Search for the cell housing the specified text and yield its (X, Y) center coordinate. 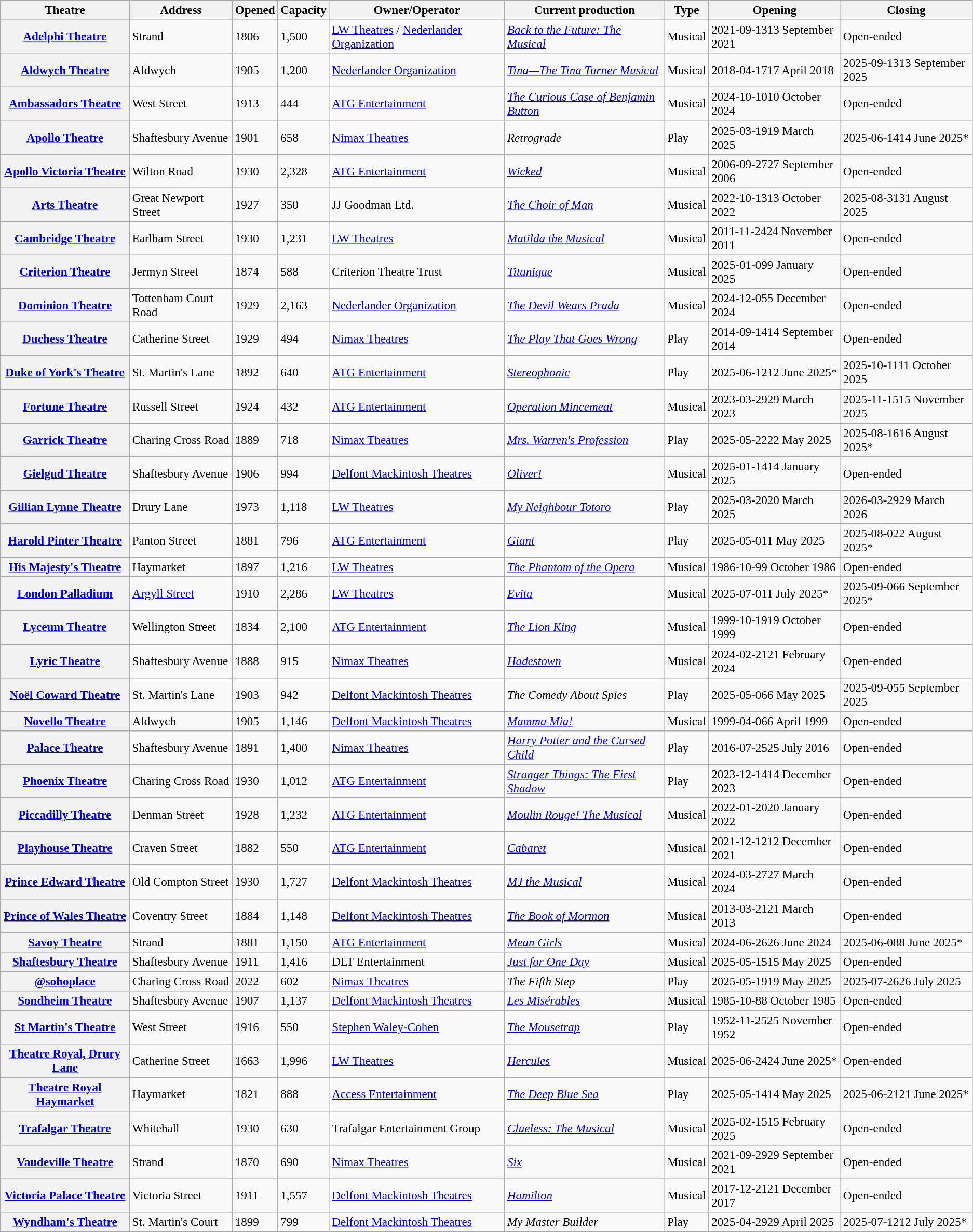
His Majesty's Theatre (65, 567)
Argyll Street (181, 594)
Evita (585, 594)
690 (303, 1162)
Duke of York's Theatre (65, 373)
The Phantom of the Opera (585, 567)
2025-05-2222 May 2025 (775, 440)
Vaudeville Theatre (65, 1162)
640 (303, 373)
1928 (255, 815)
350 (303, 205)
1834 (255, 627)
915 (303, 661)
Earlham Street (181, 239)
Stephen Waley-Cohen (417, 1028)
Drury Lane (181, 507)
1874 (255, 272)
718 (303, 440)
2025-05-011 May 2025 (775, 541)
1,400 (303, 748)
2025-11-1515 November 2025 (907, 406)
2025-03-1919 March 2025 (775, 138)
Type (686, 10)
Current production (585, 10)
Opened (255, 10)
MJ the Musical (585, 883)
Capacity (303, 10)
2021-09-2929 September 2021 (775, 1162)
Six (585, 1162)
1899 (255, 1222)
Criterion Theatre Trust (417, 272)
1,200 (303, 71)
2025-05-1919 May 2025 (775, 981)
2025-06-1212 June 2025* (775, 373)
Theatre (65, 10)
2026-03-2929 March 2026 (907, 507)
The Curious Case of Benjamin Button (585, 104)
1,996 (303, 1061)
2025-09-1313 September 2025 (907, 71)
2025-06-088 June 2025* (907, 942)
2025-03-2020 March 2025 (775, 507)
1884 (255, 916)
Closing (907, 10)
1870 (255, 1162)
1,557 (303, 1195)
Panton Street (181, 541)
1,500 (303, 37)
Oliver! (585, 473)
Access Entertainment (417, 1094)
1952-11-2525 November 1952 (775, 1028)
My Neighbour Totoro (585, 507)
Shaftesbury Theatre (65, 962)
Address (181, 10)
994 (303, 473)
Garrick Theatre (65, 440)
Coventry Street (181, 916)
2025-09-066 September 2025* (907, 594)
2021-12-1212 December 2021 (775, 848)
2024-03-2727 March 2024 (775, 883)
1891 (255, 748)
Mamma Mia! (585, 721)
Tottenham Court Road (181, 305)
1986-10-99 October 1986 (775, 567)
Trafalgar Theatre (65, 1129)
2,286 (303, 594)
Clueless: The Musical (585, 1129)
494 (303, 340)
Owner/Operator (417, 10)
Whitehall (181, 1129)
2,163 (303, 305)
2025-05-066 May 2025 (775, 695)
The Mousetrap (585, 1028)
2024-06-2626 June 2024 (775, 942)
1,232 (303, 815)
2025-02-1515 February 2025 (775, 1129)
2025-08-022 August 2025* (907, 541)
888 (303, 1094)
Opening (775, 10)
Piccadilly Theatre (65, 815)
St. Martin's Court (181, 1222)
Retrograde (585, 138)
2016-07-2525 July 2016 (775, 748)
2013-03-2121 March 2013 (775, 916)
2025-08-3131 August 2025 (907, 205)
Moulin Rouge! The Musical (585, 815)
LW Theatres / Nederlander Organization (417, 37)
1,216 (303, 567)
2025-10-1111 October 2025 (907, 373)
Denman Street (181, 815)
1892 (255, 373)
2011-11-2424 November 2011 (775, 239)
Operation Mincemeat (585, 406)
Apollo Theatre (65, 138)
Jermyn Street (181, 272)
2025-07-2626 July 2025 (907, 981)
1973 (255, 507)
Savoy Theatre (65, 942)
2025-05-1515 May 2025 (775, 962)
2006-09-2727 September 2006 (775, 171)
The Book of Mormon (585, 916)
Giant (585, 541)
Matilda the Musical (585, 239)
432 (303, 406)
Victoria Street (181, 1195)
2021-09-1313 September 2021 (775, 37)
Tina—The Tina Turner Musical (585, 71)
2025-01-099 January 2025 (775, 272)
Duchess Theatre (65, 340)
588 (303, 272)
1985-10-88 October 1985 (775, 1001)
2023-12-1414 December 2023 (775, 782)
Just for One Day (585, 962)
2018-04-1717 April 2018 (775, 71)
1888 (255, 661)
2025-05-1414 May 2025 (775, 1094)
1903 (255, 695)
658 (303, 138)
2025-09-055 September 2025 (907, 695)
Old Compton Street (181, 883)
Palace Theatre (65, 748)
2,100 (303, 627)
Theatre Royal Haymarket (65, 1094)
@sohoplace (65, 981)
Prince of Wales Theatre (65, 916)
Trafalgar Entertainment Group (417, 1129)
1,727 (303, 883)
The Fifth Step (585, 981)
DLT Entertainment (417, 962)
Criterion Theatre (65, 272)
Craven Street (181, 848)
London Palladium (65, 594)
1910 (255, 594)
2025-01-1414 January 2025 (775, 473)
Wellington Street (181, 627)
Titanique (585, 272)
Phoenix Theatre (65, 782)
The Play That Goes Wrong (585, 340)
1999-10-1919 October 1999 (775, 627)
Mean Girls (585, 942)
Adelphi Theatre (65, 37)
444 (303, 104)
The Choir of Man (585, 205)
Great Newport Street (181, 205)
1999-04-066 April 1999 (775, 721)
1901 (255, 138)
The Lion King (585, 627)
Lyric Theatre (65, 661)
1806 (255, 37)
602 (303, 981)
942 (303, 695)
2024-02-2121 February 2024 (775, 661)
Les Misérables (585, 1001)
Aldwych Theatre (65, 71)
Wilton Road (181, 171)
1916 (255, 1028)
799 (303, 1222)
2024-12-055 December 2024 (775, 305)
Victoria Palace Theatre (65, 1195)
Theatre Royal, Drury Lane (65, 1061)
2024-10-1010 October 2024 (775, 104)
Prince Edward Theatre (65, 883)
Ambassadors Theatre (65, 104)
The Comedy About Spies (585, 695)
1,416 (303, 962)
Noël Coward Theatre (65, 695)
630 (303, 1129)
1913 (255, 104)
1663 (255, 1061)
1927 (255, 205)
2017-12-2121 December 2017 (775, 1195)
1,231 (303, 239)
Back to the Future: The Musical (585, 37)
1897 (255, 567)
The Devil Wears Prada (585, 305)
1,148 (303, 916)
1,146 (303, 721)
2022 (255, 981)
1,137 (303, 1001)
Wicked (585, 171)
JJ Goodman Ltd. (417, 205)
1882 (255, 848)
My Master Builder (585, 1222)
1924 (255, 406)
2025-06-1414 June 2025* (907, 138)
Stereophonic (585, 373)
Hadestown (585, 661)
1889 (255, 440)
2014-09-1414 September 2014 (775, 340)
2025-06-2121 June 2025* (907, 1094)
Mrs. Warren's Profession (585, 440)
2022-01-2020 January 2022 (775, 815)
Lyceum Theatre (65, 627)
Playhouse Theatre (65, 848)
Harold Pinter Theatre (65, 541)
Gielgud Theatre (65, 473)
1,012 (303, 782)
2,328 (303, 171)
Cambridge Theatre (65, 239)
Fortune Theatre (65, 406)
Cabaret (585, 848)
Wyndham's Theatre (65, 1222)
2025-06-2424 June 2025* (775, 1061)
Sondheim Theatre (65, 1001)
1907 (255, 1001)
Apollo Victoria Theatre (65, 171)
2025-07-1212 July 2025* (907, 1222)
1,118 (303, 507)
2025-08-1616 August 2025* (907, 440)
Harry Potter and the Cursed Child (585, 748)
Hercules (585, 1061)
St Martin's Theatre (65, 1028)
Stranger Things: The First Shadow (585, 782)
Arts Theatre (65, 205)
1906 (255, 473)
Hamilton (585, 1195)
Dominion Theatre (65, 305)
2023-03-2929 March 2023 (775, 406)
2025-07-011 July 2025* (775, 594)
1821 (255, 1094)
796 (303, 541)
2025-04-2929 April 2025 (775, 1222)
Russell Street (181, 406)
Novello Theatre (65, 721)
The Deep Blue Sea (585, 1094)
2022-10-1313 October 2022 (775, 205)
1,150 (303, 942)
Gillian Lynne Theatre (65, 507)
